Pinpoint the cell where the given text exists, returning its (x, y) midpoint coordinate. 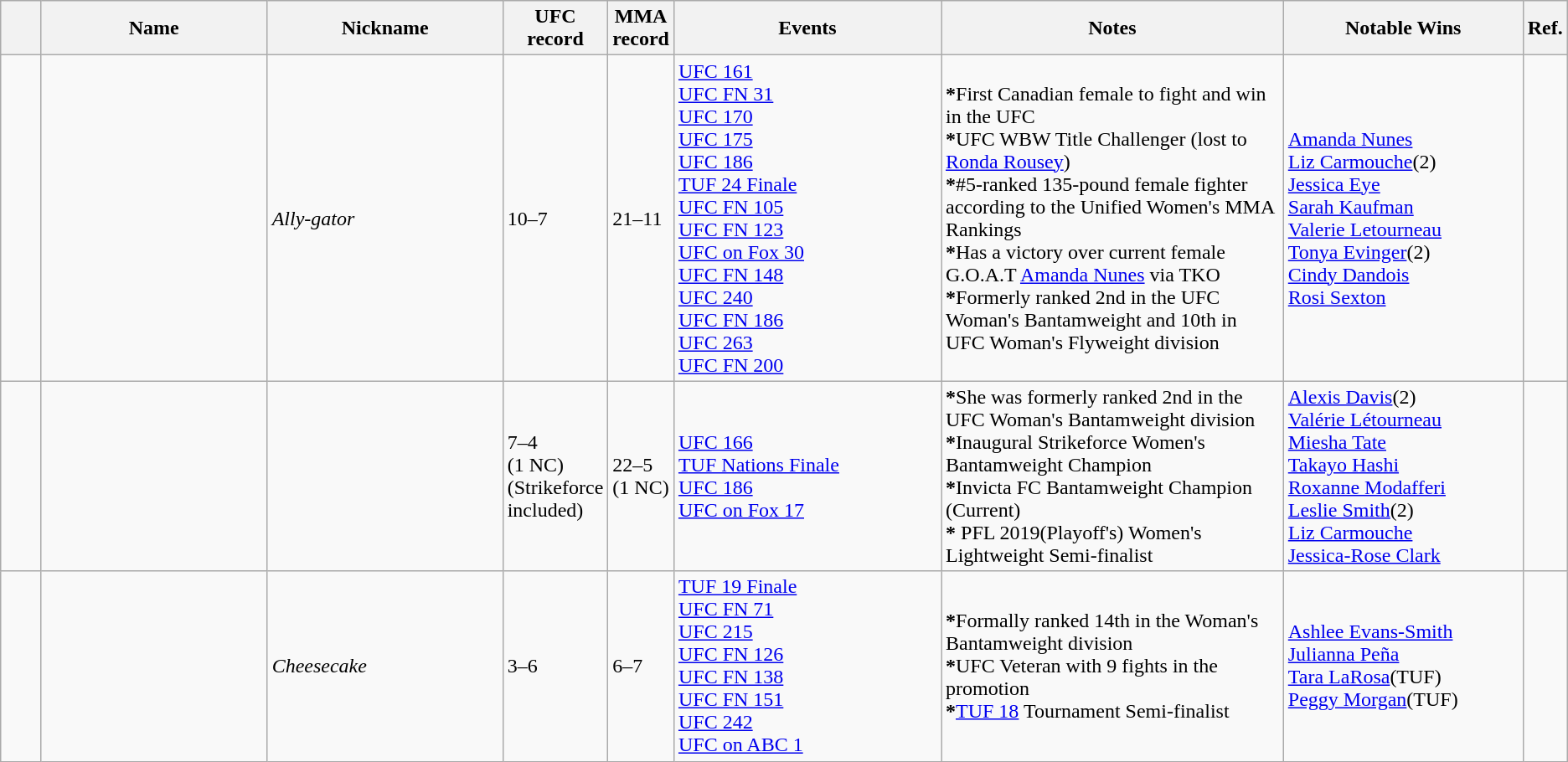
Cheesecake (385, 667)
Alexis Davis(2) Valérie Létourneau Miesha Tate Takayo Hashi Roxanne Modafferi Leslie Smith(2) Liz Carmouche Jessica-Rose Clark (1403, 476)
6–7 (642, 667)
Ally-gator (385, 218)
10–7 (555, 218)
UFC 161 UFC FN 31 UFC 170 UFC 175 UFC 186 TUF 24 FinaleUFC FN 105 UFC FN 123 UFC on Fox 30 UFC FN 148 UFC 240 UFC FN 186 UFC 263 UFC FN 200 (807, 218)
22–5 (1 NC) (642, 476)
TUF 19 Finale UFC FN 71 UFC 215 UFC FN 126 UFC FN 138 UFC FN 151 UFC 242 UFC on ABC 1 (807, 667)
Ref. (1545, 28)
UFC 166 TUF Nations Finale UFC 186 UFC on Fox 17 (807, 476)
MMA record (642, 28)
Nickname (385, 28)
21–11 (642, 218)
Events (807, 28)
3–6 (555, 667)
Name (154, 28)
Amanda Nunes Liz Carmouche(2) Jessica Eye Sarah Kaufman Valerie Letourneau Tonya Evinger(2) Cindy Dandois Rosi Sexton (1403, 218)
7–4 (1 NC)(Strikeforce included) (555, 476)
Ashlee Evans-Smith Julianna Peña Tara LaRosa(TUF) Peggy Morgan(TUF) (1403, 667)
Notable Wins (1403, 28)
UFC record (555, 28)
Notes (1112, 28)
*Formally ranked 14th in the Woman's Bantamweight division *UFC Veteran with 9 fights in the promotion *TUF 18 Tournament Semi-finalist (1112, 667)
